Return [X, Y] of the center of cell containing provided text 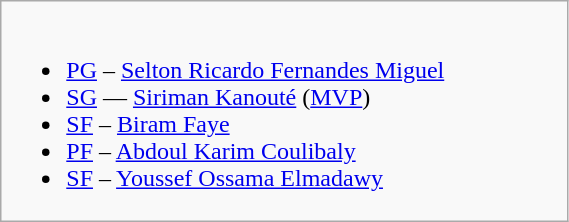
PG – Selton Ricardo Fernandes MiguelSG — Siriman Kanouté (MVP)SF – Biram FayePF – Abdoul Karim CoulibalySF – Youssef Ossama Elmadawy [284, 112]
